Provide the (X, Y) coordinate of the cell's center where the given text is located.  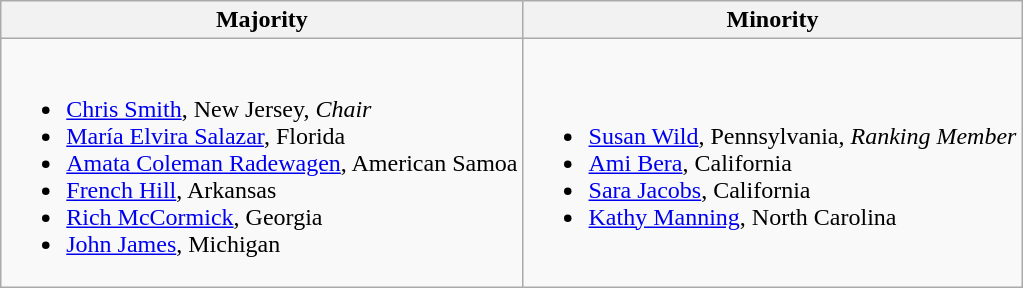
Susan Wild, Pennsylvania, Ranking MemberAmi Bera, CaliforniaSara Jacobs, CaliforniaKathy Manning, North Carolina (772, 163)
Majority (262, 20)
Minority (772, 20)
